Scan for the cell matching the given text and deliver its [X, Y] coordinate at center. 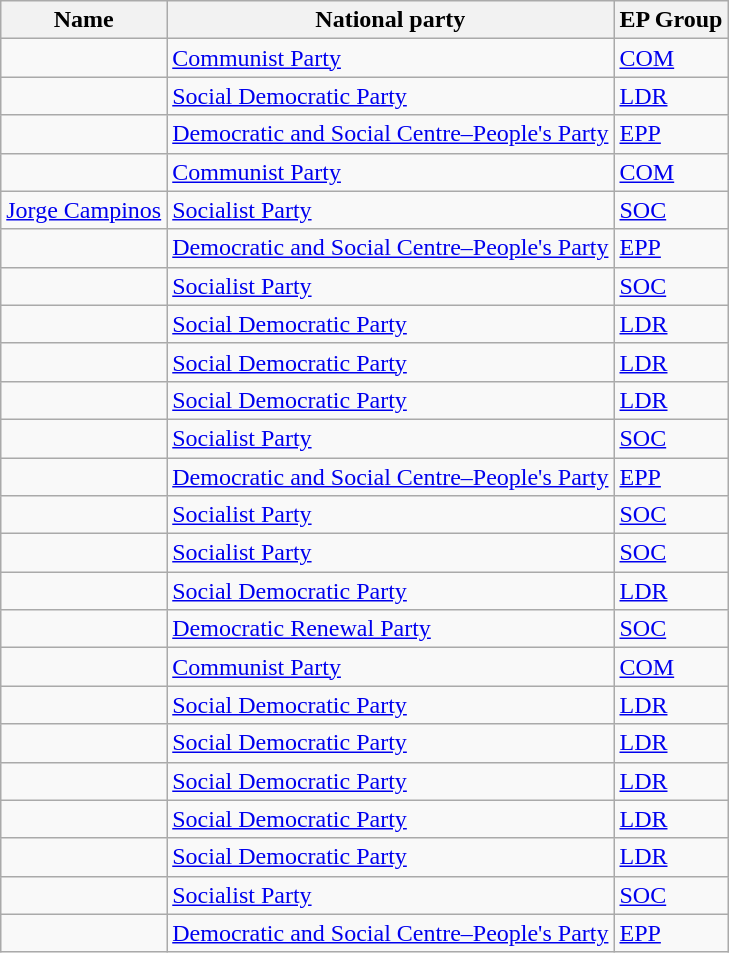
EP Group [671, 20]
Democratic Renewal Party [390, 629]
Name [84, 20]
Jorge Campinos [84, 210]
National party [390, 20]
